Return the (X, Y) coordinate for the center point of the cell that contains the specified text.  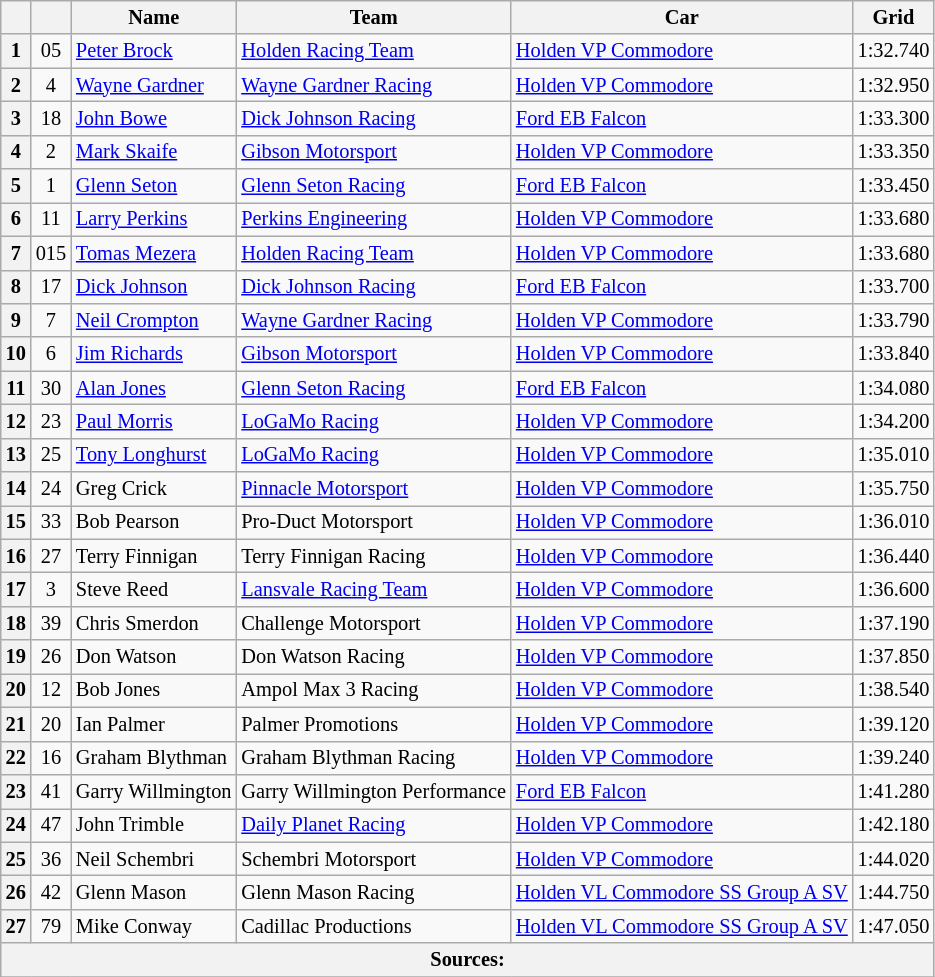
Daily Planet Racing (374, 825)
Terry Finnigan Racing (374, 556)
15 (16, 522)
Sources: (468, 960)
1:44.020 (894, 859)
1:35.750 (894, 489)
Dick Johnson (154, 287)
1:33.790 (894, 320)
1:38.540 (894, 690)
Mark Skaife (154, 152)
1:41.280 (894, 791)
Car (682, 17)
John Bowe (154, 118)
1:36.010 (894, 522)
36 (51, 859)
5 (16, 186)
Schembri Motorsport (374, 859)
Neil Crompton (154, 320)
1:44.750 (894, 892)
Terry Finnigan (154, 556)
Paul Morris (154, 421)
42 (51, 892)
Pinnacle Motorsport (374, 489)
10 (16, 354)
Steve Reed (154, 589)
Garry Willmington Performance (374, 791)
Tomas Mezera (154, 253)
Don Watson Racing (374, 657)
1:32.950 (894, 85)
Greg Crick (154, 489)
8 (16, 287)
1:37.850 (894, 657)
Tony Longhurst (154, 455)
Peter Brock (154, 51)
Bob Pearson (154, 522)
Neil Schembri (154, 859)
1:42.180 (894, 825)
1:34.080 (894, 388)
22 (16, 758)
30 (51, 388)
Mike Conway (154, 926)
1:33.700 (894, 287)
Cadillac Productions (374, 926)
Graham Blythman Racing (374, 758)
1:36.600 (894, 589)
05 (51, 51)
79 (51, 926)
Challenge Motorsport (374, 623)
13 (16, 455)
1:37.190 (894, 623)
47 (51, 825)
Bob Jones (154, 690)
Team (374, 17)
1:33.450 (894, 186)
1:33.840 (894, 354)
Pro-Duct Motorsport (374, 522)
Jim Richards (154, 354)
Ian Palmer (154, 724)
John Trimble (154, 825)
015 (51, 253)
Larry Perkins (154, 219)
1:34.200 (894, 421)
1:36.440 (894, 556)
39 (51, 623)
21 (16, 724)
Palmer Promotions (374, 724)
33 (51, 522)
Garry Willmington (154, 791)
9 (16, 320)
Alan Jones (154, 388)
Wayne Gardner (154, 85)
Glenn Seton (154, 186)
1:35.010 (894, 455)
1:39.240 (894, 758)
Glenn Mason (154, 892)
1:39.120 (894, 724)
Ampol Max 3 Racing (374, 690)
Glenn Mason Racing (374, 892)
Grid (894, 17)
19 (16, 657)
Perkins Engineering (374, 219)
Chris Smerdon (154, 623)
Lansvale Racing Team (374, 589)
Name (154, 17)
14 (16, 489)
Graham Blythman (154, 758)
1:33.350 (894, 152)
1:47.050 (894, 926)
1:33.300 (894, 118)
41 (51, 791)
1:32.740 (894, 51)
Don Watson (154, 657)
